Provide the (x, y) coordinate of the cell's center where the given text is located.  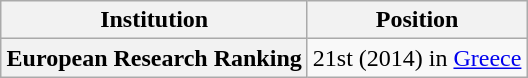
21st (2014) in Greece (417, 58)
Position (417, 20)
Institution (154, 20)
European Research Ranking (154, 58)
